Return [x, y] of the center of cell containing provided text 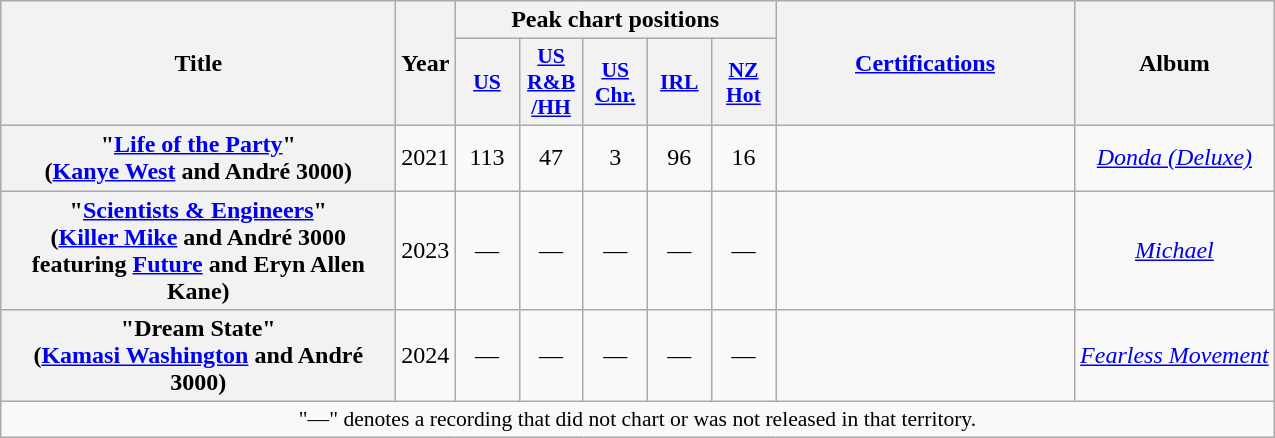
2024 [426, 356]
"Dream State"(Kamasi Washington and André 3000) [198, 356]
Album [1175, 64]
"Scientists & Engineers"(Killer Mike and André 3000 featuring Future and Eryn Allen Kane) [198, 250]
NZHot [743, 82]
2023 [426, 250]
113 [487, 158]
Fearless Movement [1175, 356]
Peak chart positions [616, 20]
USR&B/HH [551, 82]
US [487, 82]
3 [615, 158]
2021 [426, 158]
USChr. [615, 82]
16 [743, 158]
"Life of the Party"(Kanye West and André 3000) [198, 158]
Year [426, 64]
96 [679, 158]
"—" denotes a recording that did not chart or was not released in that territory. [638, 420]
Donda (Deluxe) [1175, 158]
Michael [1175, 250]
47 [551, 158]
Certifications [926, 64]
IRL [679, 82]
Title [198, 64]
